Pinpoint the cell where the given text exists, returning its [x, y] midpoint coordinate. 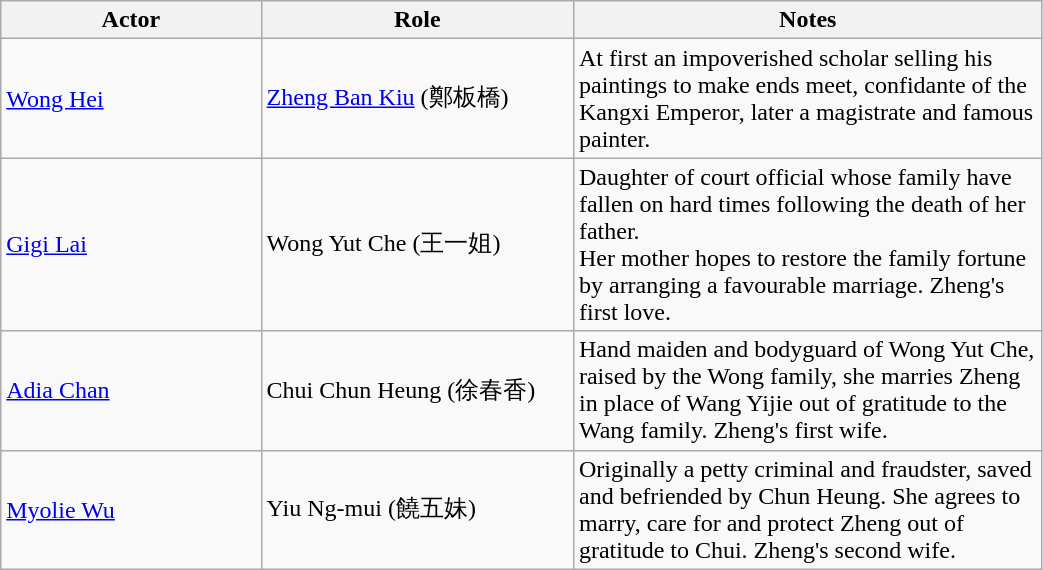
Chui Chun Heung (徐春香) [417, 390]
Notes [808, 20]
At first an impoverished scholar selling his paintings to make ends meet, confidante of the Kangxi Emperor, later a magistrate and famous painter. [808, 98]
Adia Chan [131, 390]
Role [417, 20]
Wong Hei [131, 98]
Zheng Ban Kiu (鄭板橋) [417, 98]
Yiu Ng-mui (饒五妹) [417, 510]
Myolie Wu [131, 510]
Gigi Lai [131, 244]
Wong Yut Che (王一姐) [417, 244]
Actor [131, 20]
